Determine the (x, y) coordinate at the center of the cell enclosing the given text.  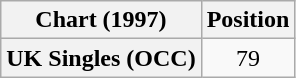
UK Singles (OCC) (101, 58)
Chart (1997) (101, 20)
Position (248, 20)
79 (248, 58)
